Return (x, y) of the center of cell containing provided text 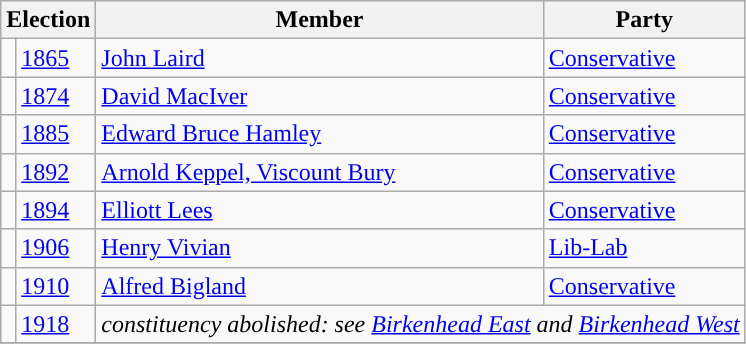
Lib-Lab (644, 248)
1885 (56, 134)
1894 (56, 210)
1865 (56, 58)
David MacIver (320, 96)
Alfred Bigland (320, 286)
Edward Bruce Hamley (320, 134)
1910 (56, 286)
John Laird (320, 58)
1918 (56, 324)
1906 (56, 248)
Elliott Lees (320, 210)
1874 (56, 96)
Party (644, 20)
Arnold Keppel, Viscount Bury (320, 172)
constituency abolished: see Birkenhead East and Birkenhead West (420, 324)
Member (320, 20)
Election (48, 20)
Henry Vivian (320, 248)
1892 (56, 172)
